Scan for the cell matching the given text and deliver its (X, Y) coordinate at center. 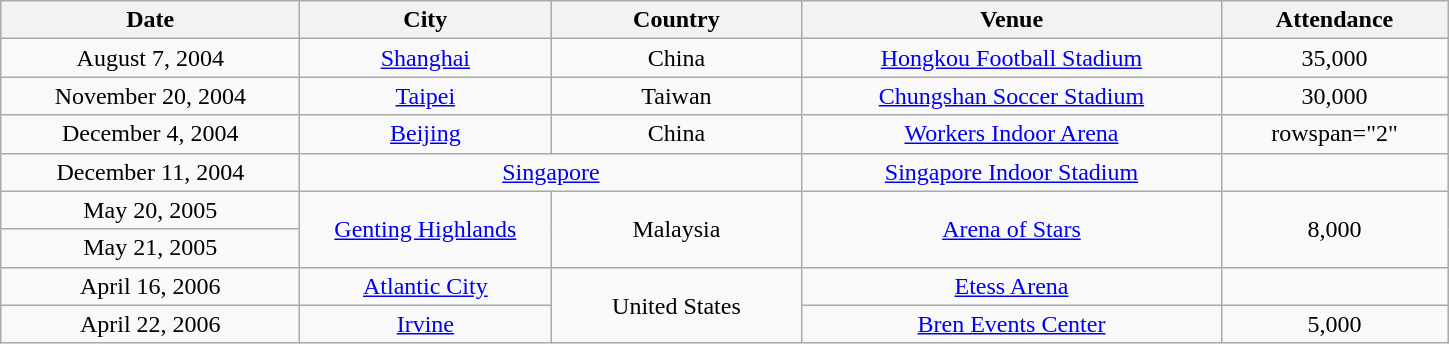
Date (150, 20)
Irvine (426, 324)
April 22, 2006 (150, 324)
Bren Events Center (1012, 324)
May 21, 2005 (150, 248)
Workers Indoor Arena (1012, 134)
5,000 (1334, 324)
Malaysia (676, 229)
Chungshan Soccer Stadium (1012, 96)
City (426, 20)
August 7, 2004 (150, 58)
December 11, 2004 (150, 172)
30,000 (1334, 96)
April 16, 2006 (150, 286)
Hongkou Football Stadium (1012, 58)
8,000 (1334, 229)
December 4, 2004 (150, 134)
Arena of Stars (1012, 229)
May 20, 2005 (150, 210)
Etess Arena (1012, 286)
Beijing (426, 134)
Singapore (551, 172)
United States (676, 305)
November 20, 2004 (150, 96)
35,000 (1334, 58)
Shanghai (426, 58)
rowspan="2" (1334, 134)
Atlantic City (426, 286)
Taipei (426, 96)
Taiwan (676, 96)
Singapore Indoor Stadium (1012, 172)
Genting Highlands (426, 229)
Attendance (1334, 20)
Country (676, 20)
Venue (1012, 20)
